Extract the [x, y] coordinate from the center of the cell holding the provided text.  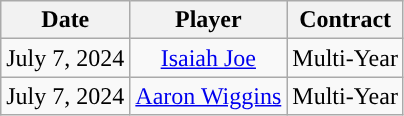
Date [66, 20]
Contract [346, 20]
Isaiah Joe [208, 58]
Player [208, 20]
Aaron Wiggins [208, 96]
